Search for the cell housing the specified text and yield its [x, y] center coordinate. 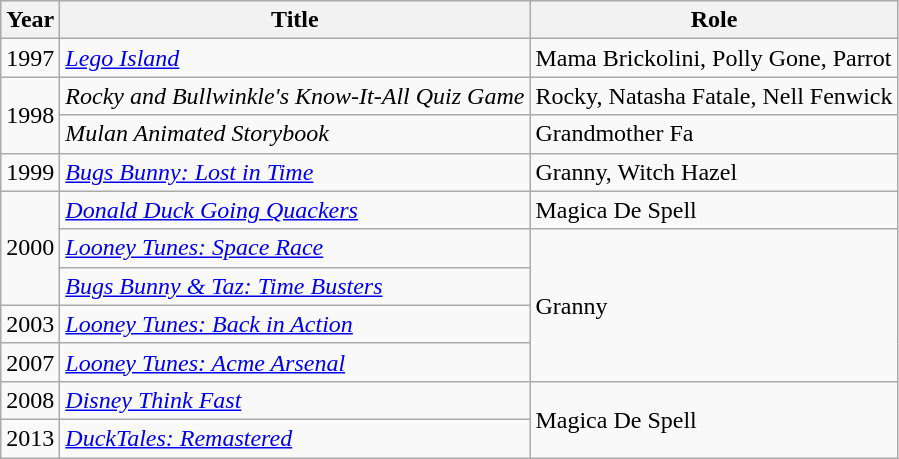
2000 [30, 248]
Bugs Bunny & Taz: Time Busters [295, 286]
1999 [30, 172]
Donald Duck Going Quackers [295, 210]
2003 [30, 324]
Bugs Bunny: Lost in Time [295, 172]
Title [295, 20]
Looney Tunes: Space Race [295, 248]
DuckTales: Remastered [295, 438]
Granny [714, 305]
Disney Think Fast [295, 400]
1998 [30, 115]
Grandmother Fa [714, 134]
Looney Tunes: Acme Arsenal [295, 362]
Looney Tunes: Back in Action [295, 324]
Lego Island [295, 58]
2007 [30, 362]
Rocky and Bullwinkle's Know-It-All Quiz Game [295, 96]
Rocky, Natasha Fatale, Nell Fenwick [714, 96]
2013 [30, 438]
2008 [30, 400]
Year [30, 20]
Granny, Witch Hazel [714, 172]
Mama Brickolini, Polly Gone, Parrot [714, 58]
1997 [30, 58]
Role [714, 20]
Mulan Animated Storybook [295, 134]
